Determine the (X, Y) coordinate at the center of the cell enclosing the given text.  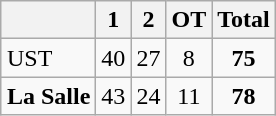
40 (114, 58)
78 (244, 96)
La Salle (48, 96)
24 (148, 96)
27 (148, 58)
75 (244, 58)
Total (244, 20)
2 (148, 20)
1 (114, 20)
8 (189, 58)
43 (114, 96)
11 (189, 96)
OT (189, 20)
UST (48, 58)
